From the cell containing the given text, extract its center point as [X, Y] coordinate. 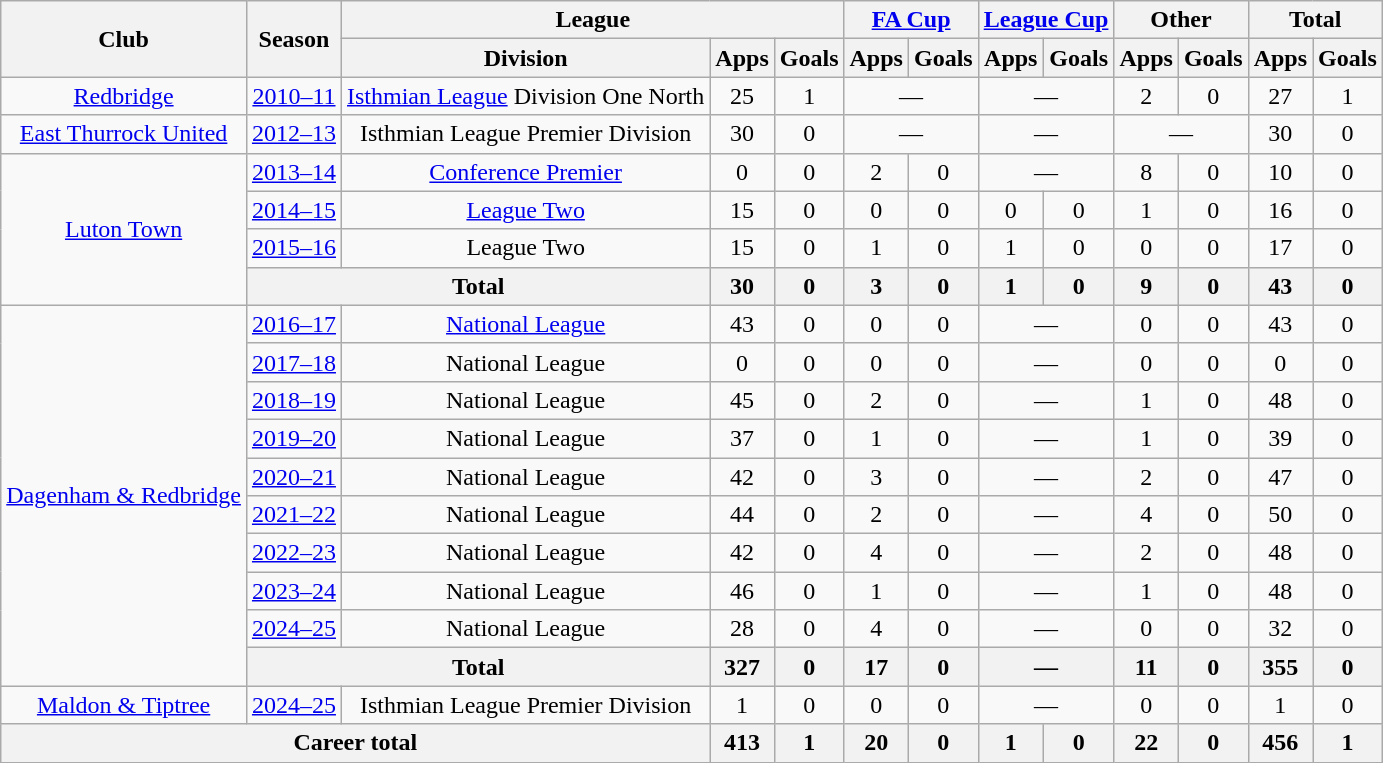
46 [742, 591]
Career total [356, 743]
FA Cup [911, 20]
League [592, 20]
2017–18 [294, 362]
Luton Town [124, 229]
32 [1280, 629]
47 [1280, 477]
28 [742, 629]
2021–22 [294, 515]
45 [742, 400]
413 [742, 743]
2020–21 [294, 477]
39 [1280, 438]
Conference Premier [525, 172]
22 [1146, 743]
Isthmian League Division One North [525, 96]
327 [742, 667]
Division [525, 58]
50 [1280, 515]
Maldon & Tiptree [124, 705]
27 [1280, 96]
Season [294, 39]
2019–20 [294, 438]
2023–24 [294, 591]
Redbridge [124, 96]
2010–11 [294, 96]
11 [1146, 667]
456 [1280, 743]
Other [1181, 20]
2022–23 [294, 553]
2018–19 [294, 400]
League Cup [1046, 20]
16 [1280, 210]
37 [742, 438]
2013–14 [294, 172]
9 [1146, 286]
2014–15 [294, 210]
Dagenham & Redbridge [124, 496]
20 [876, 743]
10 [1280, 172]
8 [1146, 172]
2015–16 [294, 248]
44 [742, 515]
355 [1280, 667]
2016–17 [294, 324]
25 [742, 96]
Club [124, 39]
East Thurrock United [124, 134]
2012–13 [294, 134]
